Output the [x, y] coordinate of the center of the cell containing the given text.  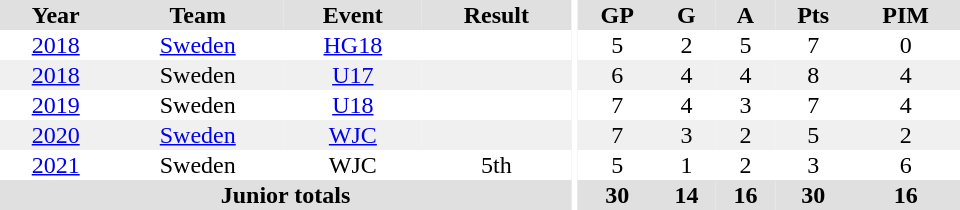
U17 [353, 75]
1 [686, 165]
Result [496, 15]
0 [906, 45]
G [686, 15]
14 [686, 195]
Team [198, 15]
HG18 [353, 45]
PIM [906, 15]
Junior totals [286, 195]
A [746, 15]
Event [353, 15]
2020 [56, 135]
8 [813, 75]
GP [618, 15]
Year [56, 15]
Pts [813, 15]
5th [496, 165]
U18 [353, 105]
2019 [56, 105]
2021 [56, 165]
